For the text-containing cell, return its midpoint in (x, y) coordinate format. 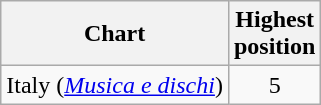
5 (274, 85)
Chart (115, 34)
Highestposition (274, 34)
Italy (Musica e dischi) (115, 85)
